Search for the cell housing the specified text and yield its [x, y] center coordinate. 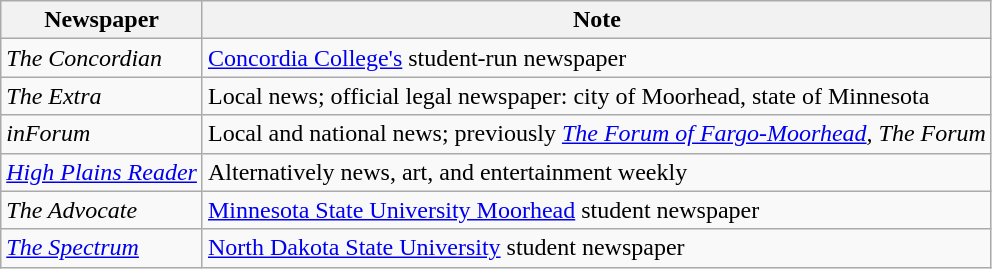
inForum [102, 134]
Minnesota State University Moorhead student newspaper [596, 210]
Concordia College's student-run newspaper [596, 58]
High Plains Reader [102, 172]
Alternatively news, art, and entertainment weekly [596, 172]
Note [596, 20]
The Spectrum [102, 248]
The Advocate [102, 210]
North Dakota State University student newspaper [596, 248]
Local and national news; previously The Forum of Fargo-Moorhead, The Forum [596, 134]
The Concordian [102, 58]
Newspaper [102, 20]
The Extra [102, 96]
Local news; official legal newspaper: city of Moorhead, state of Minnesota [596, 96]
